From the cell containing the given text, extract its center point as (x, y) coordinate. 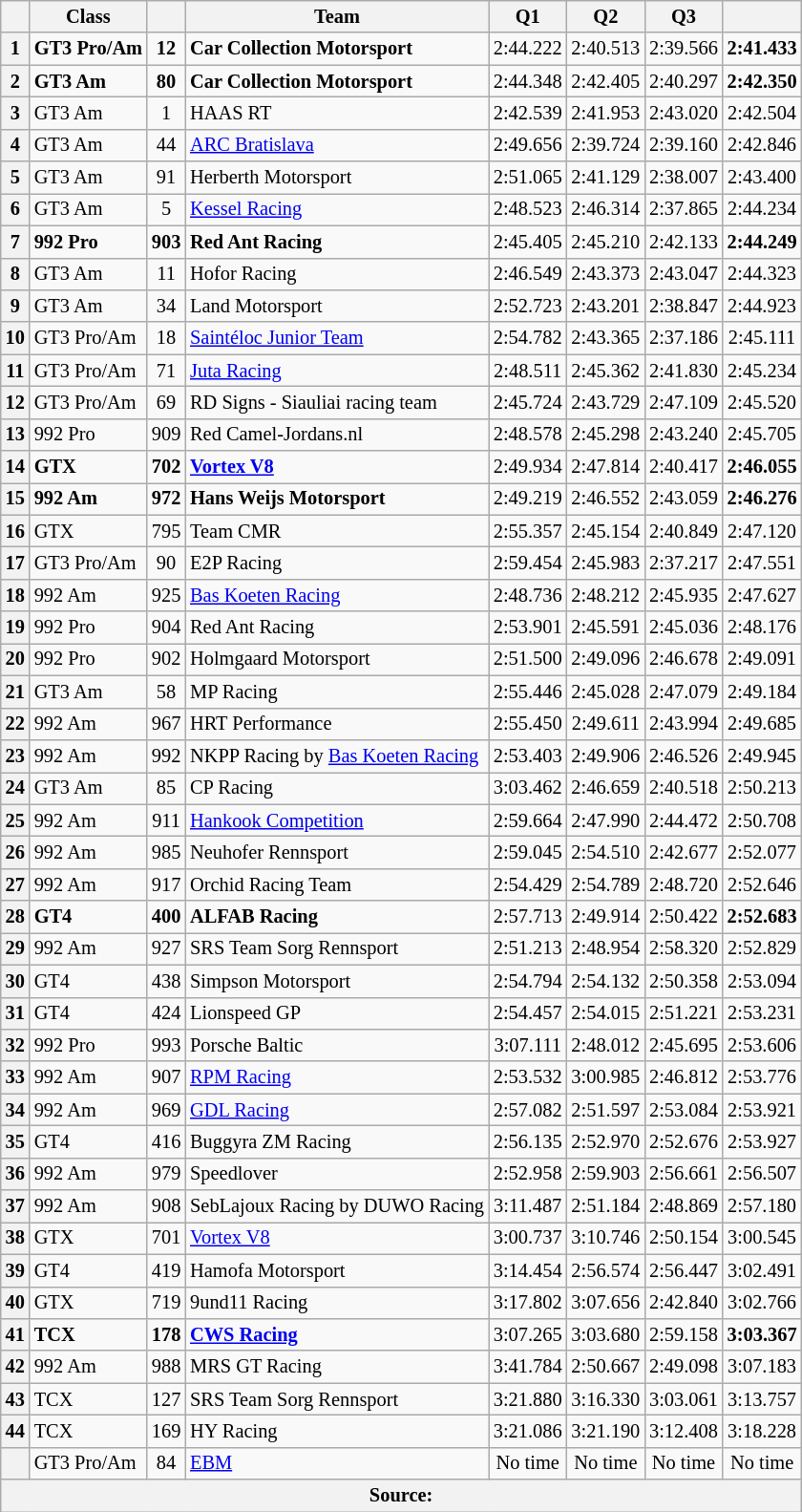
2:38.007 (684, 178)
2:51.213 (528, 948)
2:47.627 (762, 595)
2:49.096 (606, 659)
EBM (337, 1463)
925 (166, 595)
2:45.111 (762, 338)
14 (15, 467)
169 (166, 1431)
2:54.794 (528, 981)
22 (15, 724)
Neuhofer Rennsport (337, 852)
3:03.462 (528, 788)
2:38.847 (684, 306)
2:46.526 (684, 756)
33 (15, 1077)
23 (15, 756)
2:51.597 (606, 1110)
2:41.830 (684, 371)
2:45.591 (606, 628)
2:39.566 (684, 49)
2:59.158 (684, 1334)
SebLajoux Racing by DUWO Racing (337, 1206)
2:48.012 (606, 1045)
2:50.708 (762, 820)
2:55.450 (528, 724)
2:49.098 (684, 1367)
2:47.109 (684, 402)
Red Camel-Jordans.nl (337, 435)
2:43.729 (606, 402)
2:53.606 (762, 1045)
2:54.132 (606, 981)
3:10.746 (606, 1238)
13 (15, 435)
Hans Weijs Motorsport (337, 499)
2:42.677 (684, 852)
58 (166, 692)
2:46.314 (606, 209)
2:45.362 (606, 371)
2:41.953 (606, 113)
Hankook Competition (337, 820)
419 (166, 1270)
2:47.814 (606, 467)
2:48.523 (528, 209)
2:48.212 (606, 595)
3 (15, 113)
2:56.507 (762, 1174)
Speedlover (337, 1174)
37 (15, 1206)
3:07.656 (606, 1303)
2:43.365 (606, 338)
2:49.611 (606, 724)
2:40.513 (606, 49)
2:45.405 (528, 242)
ARC Bratislava (337, 145)
2:40.297 (684, 81)
Holmgaard Motorsport (337, 659)
2:45.705 (762, 435)
2:44.923 (762, 306)
2:43.020 (684, 113)
Herberth Motorsport (337, 178)
2:52.676 (684, 1141)
2:53.532 (528, 1077)
2:40.849 (684, 531)
40 (15, 1303)
2:49.656 (528, 145)
2:42.350 (762, 81)
24 (15, 788)
3:21.880 (528, 1399)
2:52.683 (762, 917)
Q1 (528, 16)
2:45.036 (684, 628)
438 (166, 981)
2:43.240 (684, 435)
2:42.846 (762, 145)
21 (15, 692)
2:43.373 (606, 274)
2:37.217 (684, 563)
2:49.219 (528, 499)
Simpson Motorsport (337, 981)
35 (15, 1141)
2:54.429 (528, 884)
36 (15, 1174)
HRT Performance (337, 724)
20 (15, 659)
28 (15, 917)
ALFAB Racing (337, 917)
3:07.265 (528, 1334)
3:07.111 (528, 1045)
2:45.983 (606, 563)
2:44.348 (528, 81)
2:48.869 (684, 1206)
2:53.094 (762, 981)
2:43.059 (684, 499)
2:48.736 (528, 595)
2:45.520 (762, 402)
CWS Racing (337, 1334)
2:51.184 (606, 1206)
Class (88, 16)
90 (166, 563)
Hamofa Motorsport (337, 1270)
985 (166, 852)
2:57.082 (528, 1110)
2:51.065 (528, 178)
Saintéloc Junior Team (337, 338)
2:57.180 (762, 1206)
3:02.491 (762, 1270)
Team CMR (337, 531)
2:49.945 (762, 756)
80 (166, 81)
2:45.154 (606, 531)
84 (166, 1463)
26 (15, 852)
2:48.720 (684, 884)
178 (166, 1334)
2:46.549 (528, 274)
Land Motorsport (337, 306)
Juta Racing (337, 371)
E2P Racing (337, 563)
2:46.552 (606, 499)
2:59.664 (528, 820)
HY Racing (337, 1431)
2:42.504 (762, 113)
25 (15, 820)
29 (15, 948)
2:52.646 (762, 884)
2:58.320 (684, 948)
2:48.578 (528, 435)
3:00.985 (606, 1077)
911 (166, 820)
424 (166, 1013)
32 (15, 1045)
903 (166, 242)
41 (15, 1334)
2:54.015 (606, 1013)
2:48.176 (762, 628)
2:52.077 (762, 852)
2:59.454 (528, 563)
2:52.829 (762, 948)
2:47.079 (684, 692)
Team (337, 16)
2:39.724 (606, 145)
Lionspeed GP (337, 1013)
2:47.120 (762, 531)
2:50.213 (762, 788)
6 (15, 209)
2:42.133 (684, 242)
2:42.405 (606, 81)
2:51.221 (684, 1013)
2:41.129 (606, 178)
2:49.906 (606, 756)
2:37.865 (684, 209)
701 (166, 1238)
2:54.782 (528, 338)
3:14.454 (528, 1270)
904 (166, 628)
3:41.784 (528, 1367)
2:37.186 (684, 338)
2:52.970 (606, 1141)
2:42.840 (684, 1303)
2:45.935 (684, 595)
16 (15, 531)
2:55.357 (528, 531)
2:47.551 (762, 563)
2 (15, 81)
2:53.927 (762, 1141)
2:45.724 (528, 402)
917 (166, 884)
2:45.028 (606, 692)
2:49.934 (528, 467)
30 (15, 981)
Bas Koeten Racing (337, 595)
2:52.723 (528, 306)
3:12.408 (684, 1431)
RPM Racing (337, 1077)
2:43.400 (762, 178)
2:49.685 (762, 724)
Q3 (684, 16)
MRS GT Racing (337, 1367)
979 (166, 1174)
2:49.184 (762, 692)
91 (166, 178)
972 (166, 499)
2:53.776 (762, 1077)
993 (166, 1045)
2:45.695 (684, 1045)
2:50.667 (606, 1367)
3:21.086 (528, 1431)
43 (15, 1399)
2:56.135 (528, 1141)
42 (15, 1367)
Kessel Racing (337, 209)
2:45.210 (606, 242)
RD Signs - Siauliai racing team (337, 402)
2:48.511 (528, 371)
988 (166, 1367)
Q2 (606, 16)
3:16.330 (606, 1399)
3:11.487 (528, 1206)
2:57.713 (528, 917)
2:40.518 (684, 788)
2:49.091 (762, 659)
2:54.457 (528, 1013)
71 (166, 371)
2:39.160 (684, 145)
10 (15, 338)
38 (15, 1238)
2:43.994 (684, 724)
2:50.154 (684, 1238)
2:42.539 (528, 113)
3:07.183 (762, 1367)
3:03.367 (762, 1334)
9und11 Racing (337, 1303)
Source: (401, 1496)
NKPP Racing by Bas Koeten Racing (337, 756)
15 (15, 499)
19 (15, 628)
39 (15, 1270)
2:44.249 (762, 242)
2:54.789 (606, 884)
2:47.990 (606, 820)
908 (166, 1206)
3:13.757 (762, 1399)
3:18.228 (762, 1431)
2:46.659 (606, 788)
2:49.914 (606, 917)
2:52.958 (528, 1174)
2:48.954 (606, 948)
85 (166, 788)
GDL Racing (337, 1110)
Orchid Racing Team (337, 884)
2:53.403 (528, 756)
902 (166, 659)
7 (15, 242)
MP Racing (337, 692)
702 (166, 467)
Hofor Racing (337, 274)
2:43.047 (684, 274)
3:00.737 (528, 1238)
2:45.234 (762, 371)
2:50.358 (684, 981)
2:54.510 (606, 852)
2:53.921 (762, 1110)
9 (15, 306)
3:03.680 (606, 1334)
3:21.190 (606, 1431)
2:56.574 (606, 1270)
3:17.802 (528, 1303)
2:46.276 (762, 499)
27 (15, 884)
17 (15, 563)
31 (15, 1013)
4 (15, 145)
927 (166, 948)
127 (166, 1399)
416 (166, 1141)
HAAS RT (337, 113)
2:45.298 (606, 435)
2:51.500 (528, 659)
2:53.901 (528, 628)
719 (166, 1303)
2:56.447 (684, 1270)
969 (166, 1110)
2:44.222 (528, 49)
2:46.678 (684, 659)
CP Racing (337, 788)
2:41.433 (762, 49)
2:53.084 (684, 1110)
2:59.045 (528, 852)
2:44.323 (762, 274)
2:44.234 (762, 209)
2:46.055 (762, 467)
2:43.201 (606, 306)
2:44.472 (684, 820)
992 (166, 756)
3:00.545 (762, 1238)
909 (166, 435)
2:46.812 (684, 1077)
2:50.422 (684, 917)
400 (166, 917)
2:53.231 (762, 1013)
795 (166, 531)
2:56.661 (684, 1174)
907 (166, 1077)
3:03.061 (684, 1399)
Buggyra ZM Racing (337, 1141)
2:55.446 (528, 692)
3:02.766 (762, 1303)
2:59.903 (606, 1174)
2:40.417 (684, 467)
69 (166, 402)
Porsche Baltic (337, 1045)
8 (15, 274)
967 (166, 724)
